Output the [X, Y] coordinate of the center of the cell containing the given text.  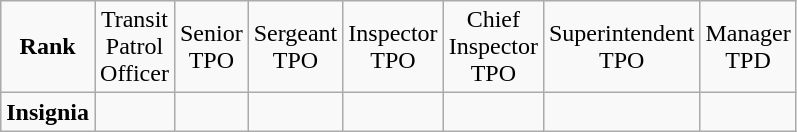
InspectorTPO [393, 47]
TransitPatrolOfficer [135, 47]
ManagerTPD [748, 47]
SergeantTPO [296, 47]
Insignia [48, 112]
Superintendent TPO [621, 47]
Rank [48, 47]
SeniorTPO [211, 47]
ChiefInspectorTPO [493, 47]
